Extract the [X, Y] coordinate from the center of the cell holding the provided text.  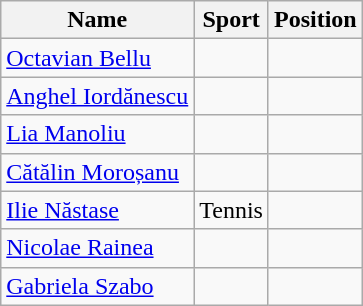
Anghel Iordănescu [98, 96]
Gabriela Szabo [98, 286]
Name [98, 20]
Nicolae Rainea [98, 248]
Lia Manoliu [98, 134]
Ilie Năstase [98, 210]
Octavian Bellu [98, 58]
Sport [232, 20]
Position [315, 20]
Cătălin Moroșanu [98, 172]
Tennis [232, 210]
